Locate the cell with the specified text and output its (x, y) center coordinate. 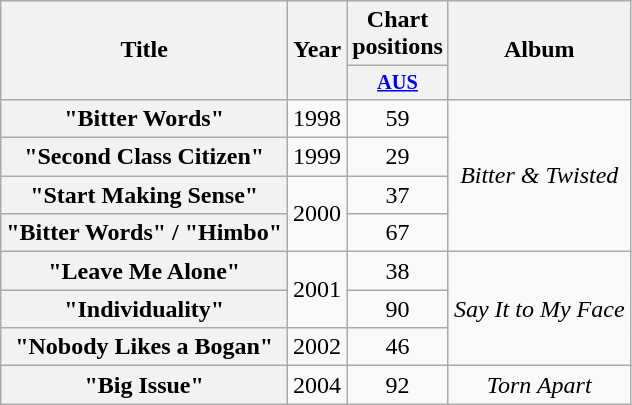
67 (398, 233)
38 (398, 271)
"Individuality" (144, 309)
29 (398, 157)
1998 (318, 118)
Say It to My Face (539, 309)
"Big Issue" (144, 385)
"Leave Me Alone" (144, 271)
Bitter & Twisted (539, 175)
"Nobody Likes a Bogan" (144, 347)
"Second Class Citizen" (144, 157)
Chart positions (398, 34)
92 (398, 385)
"Bitter Words" / "Himbo" (144, 233)
2002 (318, 347)
59 (398, 118)
2000 (318, 214)
AUS (398, 83)
"Bitter Words" (144, 118)
1999 (318, 157)
2001 (318, 290)
Title (144, 50)
46 (398, 347)
"Start Making Sense" (144, 195)
2004 (318, 385)
Torn Apart (539, 385)
90 (398, 309)
Year (318, 50)
37 (398, 195)
Album (539, 50)
